Locate the cell with the specified text and output its (X, Y) center coordinate. 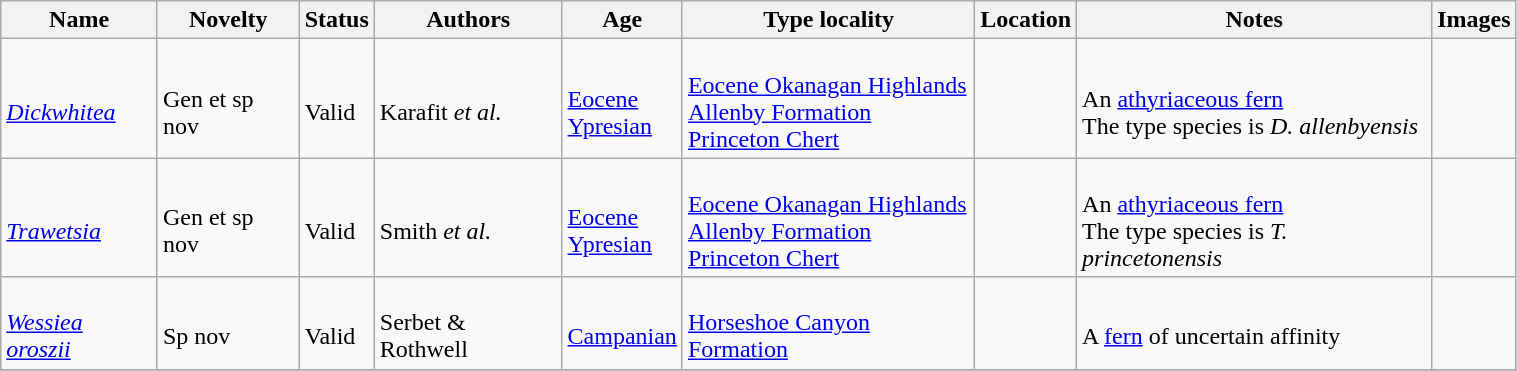
Dickwhitea (80, 98)
Type locality (828, 20)
Status (336, 20)
Horseshoe Canyon Formation (828, 323)
A fern of uncertain affinity (1254, 323)
Location (1026, 20)
Age (622, 20)
Serbet & Rothwell (468, 323)
Name (80, 20)
Karafit et al. (468, 98)
Images (1474, 20)
Notes (1254, 20)
Novelty (228, 20)
Wessiea oroszii (80, 323)
Trawetsia (80, 218)
Smith et al. (468, 218)
An athyriaceous fern The type species is T. princetonensis (1254, 218)
An athyriaceous fern The type species is D. allenbyensis (1254, 98)
Campanian (622, 323)
Authors (468, 20)
Sp nov (228, 323)
